Output the [x, y] coordinate of the center of the cell containing the given text.  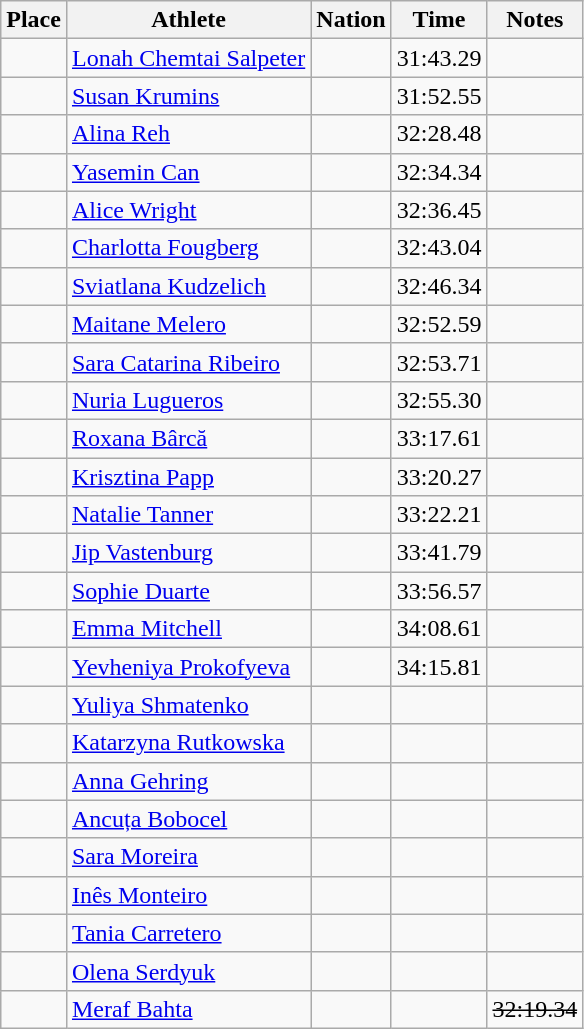
Athlete [188, 20]
32:19.34 [535, 1009]
Emma Mitchell [188, 629]
Roxana Bârcă [188, 438]
Natalie Tanner [188, 515]
Place [34, 20]
Sara Catarina Ribeiro [188, 362]
Inês Monteiro [188, 895]
33:22.21 [439, 515]
33:17.61 [439, 438]
Ancuța Bobocel [188, 819]
Alina Reh [188, 134]
32:52.59 [439, 324]
Sviatlana Kudzelich [188, 286]
Olena Serdyuk [188, 971]
Notes [535, 20]
34:15.81 [439, 667]
Jip Vastenburg [188, 553]
Tania Carretero [188, 933]
Time [439, 20]
Maitane Melero [188, 324]
32:43.04 [439, 248]
Yevheniya Prokofyeva [188, 667]
33:41.79 [439, 553]
Nuria Lugueros [188, 400]
Sophie Duarte [188, 591]
Lonah Chemtai Salpeter [188, 58]
Meraf Bahta [188, 1009]
32:46.34 [439, 286]
Yuliya Shmatenko [188, 705]
31:43.29 [439, 58]
Sara Moreira [188, 857]
32:28.48 [439, 134]
Alice Wright [188, 210]
Yasemin Can [188, 172]
32:53.71 [439, 362]
Krisztina Papp [188, 477]
Nation [351, 20]
34:08.61 [439, 629]
31:52.55 [439, 96]
33:20.27 [439, 477]
Charlotta Fougberg [188, 248]
32:55.30 [439, 400]
Katarzyna Rutkowska [188, 743]
32:34.34 [439, 172]
Anna Gehring [188, 781]
32:36.45 [439, 210]
Susan Krumins [188, 96]
33:56.57 [439, 591]
